Scan for the cell matching the given text and deliver its [x, y] coordinate at center. 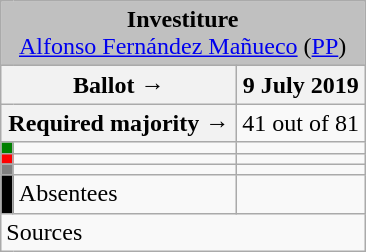
InvestitureAlfonso Fernández Mañueco (PP) [183, 34]
Absentees [125, 194]
9 July 2019 [301, 85]
Sources [183, 232]
41 out of 81 [301, 123]
Ballot → [119, 85]
Required majority → [119, 123]
